Capture the cell that displays the provided text and extract its [x, y] central coordinate. 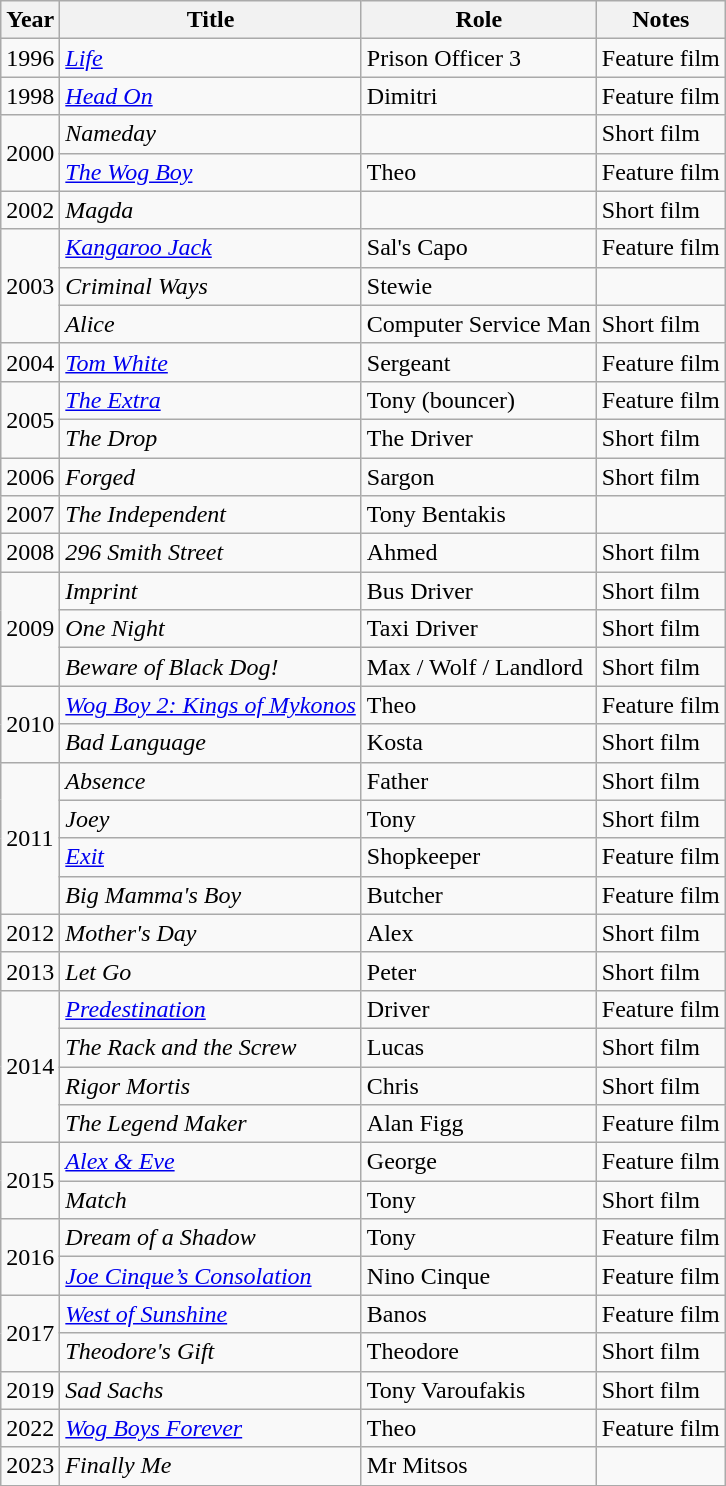
Nino Cinque [478, 1276]
Nameday [210, 134]
2006 [30, 477]
2005 [30, 419]
2012 [30, 933]
The Independent [210, 515]
Forged [210, 477]
Peter [478, 971]
Banos [478, 1314]
Prison Officer 3 [478, 58]
Max / Wolf / Landlord [478, 667]
Tony (bouncer) [478, 400]
Tom White [210, 362]
Tony Bentakis [478, 515]
2013 [30, 971]
Let Go [210, 971]
Life [210, 58]
West of Sunshine [210, 1314]
Alex [478, 933]
Sal's Capo [478, 248]
Big Mamma's Boy [210, 895]
Joey [210, 819]
Beware of Black Dog! [210, 667]
Sad Sachs [210, 1390]
296 Smith Street [210, 553]
Dimitri [478, 96]
Bad Language [210, 743]
Head On [210, 96]
Kangaroo Jack [210, 248]
2015 [30, 1181]
Imprint [210, 591]
2002 [30, 210]
Predestination [210, 1009]
Exit [210, 857]
Wog Boys Forever [210, 1428]
2022 [30, 1428]
Alice [210, 324]
Rigor Mortis [210, 1085]
Taxi Driver [478, 629]
Magda [210, 210]
Stewie [478, 286]
Match [210, 1200]
2003 [30, 286]
Title [210, 20]
Theodore [478, 1352]
Notes [660, 20]
Criminal Ways [210, 286]
Chris [478, 1085]
Joe Cinque’s Consolation [210, 1276]
Butcher [478, 895]
Mr Mitsos [478, 1466]
The Wog Boy [210, 172]
Dream of a Shadow [210, 1238]
2016 [30, 1257]
2000 [30, 153]
2017 [30, 1333]
The Extra [210, 400]
The Rack and the Screw [210, 1047]
One Night [210, 629]
Alan Figg [478, 1124]
2019 [30, 1390]
Driver [478, 1009]
Ahmed [478, 553]
The Legend Maker [210, 1124]
The Drop [210, 438]
Role [478, 20]
2023 [30, 1466]
Mother's Day [210, 933]
2009 [30, 629]
2007 [30, 515]
Computer Service Man [478, 324]
Wog Boy 2: Kings of Mykonos [210, 705]
Bus Driver [478, 591]
Tony Varoufakis [478, 1390]
Alex & Eve [210, 1162]
Shopkeeper [478, 857]
Father [478, 781]
2008 [30, 553]
1996 [30, 58]
Sargon [478, 477]
Sergeant [478, 362]
2011 [30, 838]
2010 [30, 724]
Theodore's Gift [210, 1352]
Year [30, 20]
2014 [30, 1066]
1998 [30, 96]
Absence [210, 781]
Kosta [478, 743]
The Driver [478, 438]
Lucas [478, 1047]
George [478, 1162]
2004 [30, 362]
Finally Me [210, 1466]
